Determine the (X, Y) coordinate at the center of the cell enclosing the given text.  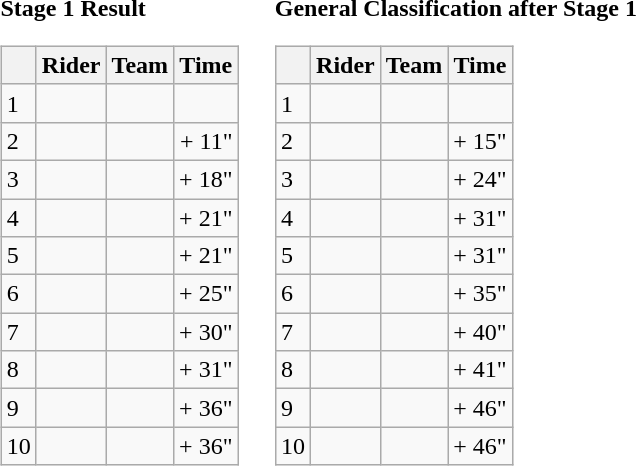
+ 30" (206, 332)
+ 35" (480, 294)
+ 40" (480, 332)
+ 24" (480, 179)
+ 15" (480, 141)
+ 41" (480, 370)
+ 18" (206, 179)
+ 25" (206, 294)
+ 11" (206, 141)
